Search for the cell housing the specified text and yield its (X, Y) center coordinate. 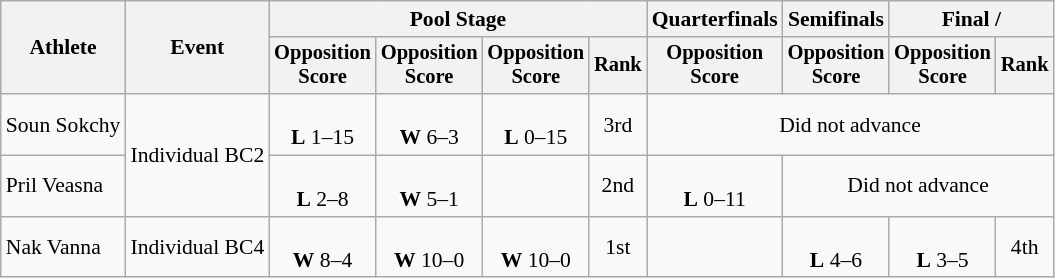
Pril Veasna (64, 186)
Individual BC4 (197, 248)
L 4–6 (836, 248)
4th (1025, 248)
Event (197, 48)
3rd (618, 124)
Nak Vanna (64, 248)
L 0–15 (536, 124)
1st (618, 248)
W 8–4 (322, 248)
Athlete (64, 48)
W 6–3 (430, 124)
Soun Sokchy (64, 124)
Pool Stage (458, 19)
L 3–5 (942, 248)
L 2–8 (322, 186)
W 5–1 (430, 186)
2nd (618, 186)
Individual BC2 (197, 155)
Final / (971, 19)
Quarterfinals (715, 19)
L 0–11 (715, 186)
Semifinals (836, 19)
L 1–15 (322, 124)
